Scan for the cell matching the given text and deliver its (x, y) coordinate at center. 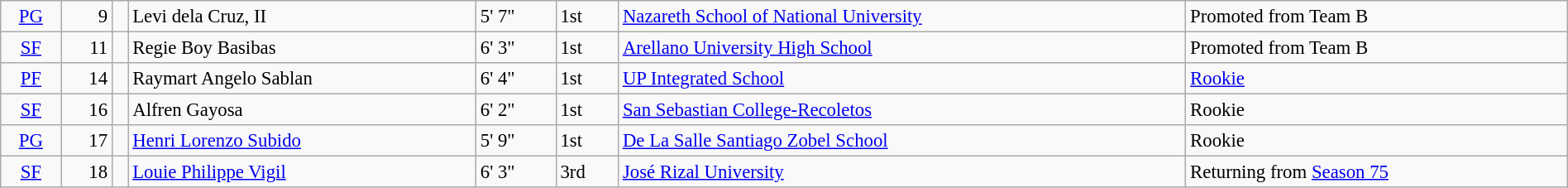
6' 2" (516, 110)
11 (86, 48)
14 (86, 79)
Louie Philippe Vigil (303, 172)
San Sebastian College-Recoletos (902, 110)
16 (86, 110)
PF (31, 79)
Nazareth School of National University (902, 17)
5' 7" (516, 17)
3rd (587, 172)
Arellano University High School (902, 48)
18 (86, 172)
Returning from Season 75 (1376, 172)
De La Salle Santiago Zobel School (902, 141)
5' 9" (516, 141)
José Rizal University (902, 172)
Alfren Gayosa (303, 110)
Regie Boy Basibas (303, 48)
9 (86, 17)
17 (86, 141)
Raymart Angelo Sablan (303, 79)
6' 4" (516, 79)
Levi dela Cruz, II (303, 17)
Henri Lorenzo Subido (303, 141)
UP Integrated School (902, 79)
